Capture the cell that displays the provided text and extract its (X, Y) central coordinate. 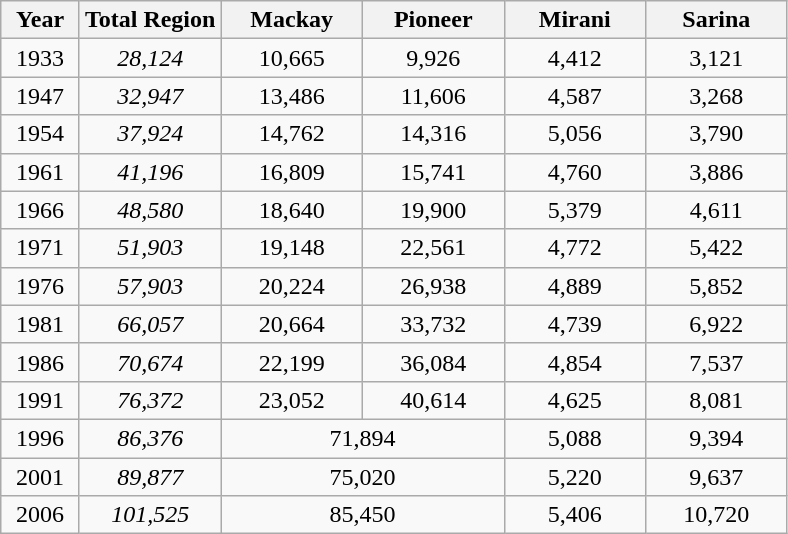
2006 (40, 515)
75,020 (362, 477)
86,376 (150, 438)
5,852 (717, 286)
15,741 (433, 172)
1996 (40, 438)
1991 (40, 400)
26,938 (433, 286)
71,894 (362, 438)
5,220 (575, 477)
11,606 (433, 96)
2001 (40, 477)
1976 (40, 286)
9,637 (717, 477)
Sarina (717, 20)
5,379 (575, 210)
1986 (40, 362)
4,739 (575, 324)
48,580 (150, 210)
1966 (40, 210)
16,809 (292, 172)
4,772 (575, 248)
5,406 (575, 515)
89,877 (150, 477)
4,625 (575, 400)
20,664 (292, 324)
5,088 (575, 438)
1933 (40, 58)
1961 (40, 172)
14,762 (292, 134)
6,922 (717, 324)
3,268 (717, 96)
10,665 (292, 58)
19,900 (433, 210)
1971 (40, 248)
22,199 (292, 362)
22,561 (433, 248)
4,611 (717, 210)
36,084 (433, 362)
Mirani (575, 20)
40,614 (433, 400)
Pioneer (433, 20)
19,148 (292, 248)
85,450 (362, 515)
33,732 (433, 324)
66,057 (150, 324)
5,422 (717, 248)
4,889 (575, 286)
32,947 (150, 96)
9,394 (717, 438)
70,674 (150, 362)
4,412 (575, 58)
7,537 (717, 362)
101,525 (150, 515)
1981 (40, 324)
18,640 (292, 210)
Year (40, 20)
Mackay (292, 20)
76,372 (150, 400)
10,720 (717, 515)
5,056 (575, 134)
8,081 (717, 400)
37,924 (150, 134)
3,790 (717, 134)
1954 (40, 134)
9,926 (433, 58)
3,121 (717, 58)
4,854 (575, 362)
20,224 (292, 286)
23,052 (292, 400)
4,587 (575, 96)
1947 (40, 96)
28,124 (150, 58)
14,316 (433, 134)
41,196 (150, 172)
13,486 (292, 96)
57,903 (150, 286)
Total Region (150, 20)
3,886 (717, 172)
4,760 (575, 172)
51,903 (150, 248)
